Find where the given text appears and provide that cell's center as (x, y) coordinate. 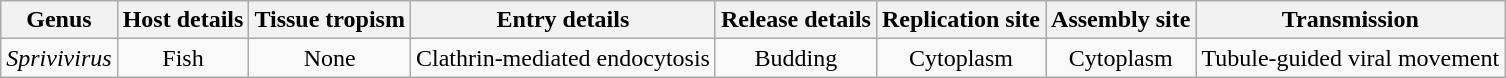
Assembly site (1121, 20)
Tissue tropism (330, 20)
Fish (183, 58)
Release details (796, 20)
Budding (796, 58)
Tubule-guided viral movement (1350, 58)
Genus (59, 20)
Clathrin-mediated endocytosis (562, 58)
Host details (183, 20)
Sprivivirus (59, 58)
Transmission (1350, 20)
None (330, 58)
Entry details (562, 20)
Replication site (960, 20)
